Identify which cell holds the provided text, then report its [x, y] central coordinate. 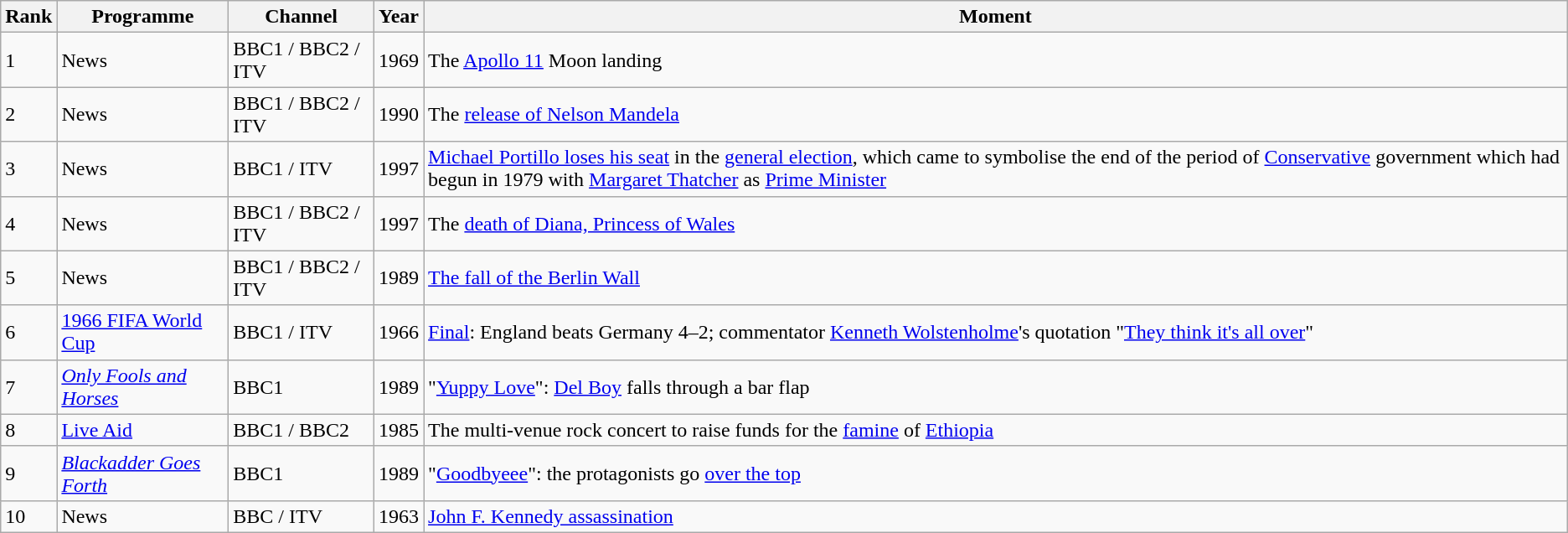
2 [28, 114]
Channel [302, 17]
7 [28, 387]
Moment [996, 17]
BBC1 / BBC2 [302, 430]
1966 [399, 332]
1966 FIFA World Cup [142, 332]
The release of Nelson Mandela [996, 114]
Rank [28, 17]
8 [28, 430]
"Goodbyeee": the protagonists go over the top [996, 473]
Blackadder Goes Forth [142, 473]
Only Fools and Horses [142, 387]
The death of Diana, Princess of Wales [996, 223]
The Apollo 11 Moon landing [996, 60]
4 [28, 223]
The multi-venue rock concert to raise funds for the famine of Ethiopia [996, 430]
1 [28, 60]
6 [28, 332]
9 [28, 473]
Final: England beats Germany 4–2; commentator Kenneth Wolstenholme's quotation "They think it's all over" [996, 332]
Year [399, 17]
10 [28, 516]
Live Aid [142, 430]
5 [28, 278]
John F. Kennedy assassination [996, 516]
1969 [399, 60]
The fall of the Berlin Wall [996, 278]
Programme [142, 17]
3 [28, 169]
BBC / ITV [302, 516]
1963 [399, 516]
1985 [399, 430]
"Yuppy Love": Del Boy falls through a bar flap [996, 387]
1990 [399, 114]
